Capture the cell that displays the provided text and extract its (x, y) central coordinate. 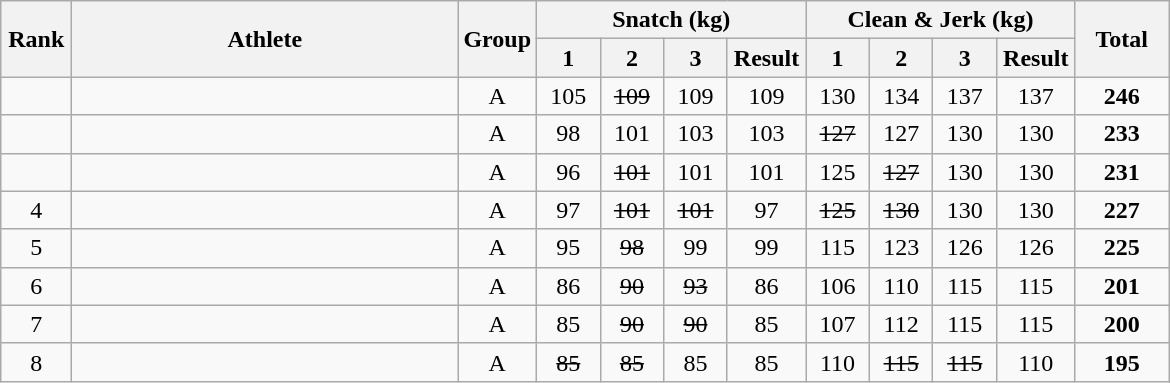
4 (36, 210)
Rank (36, 39)
7 (36, 324)
107 (838, 324)
Athlete (265, 39)
Total (1122, 39)
6 (36, 286)
134 (901, 96)
Group (498, 39)
246 (1122, 96)
123 (901, 248)
227 (1122, 210)
233 (1122, 134)
231 (1122, 172)
5 (36, 248)
225 (1122, 248)
112 (901, 324)
93 (696, 286)
106 (838, 286)
8 (36, 362)
200 (1122, 324)
Snatch (kg) (672, 20)
Clean & Jerk (kg) (940, 20)
105 (569, 96)
96 (569, 172)
201 (1122, 286)
195 (1122, 362)
95 (569, 248)
